Search for the cell housing the specified text and yield its (X, Y) center coordinate. 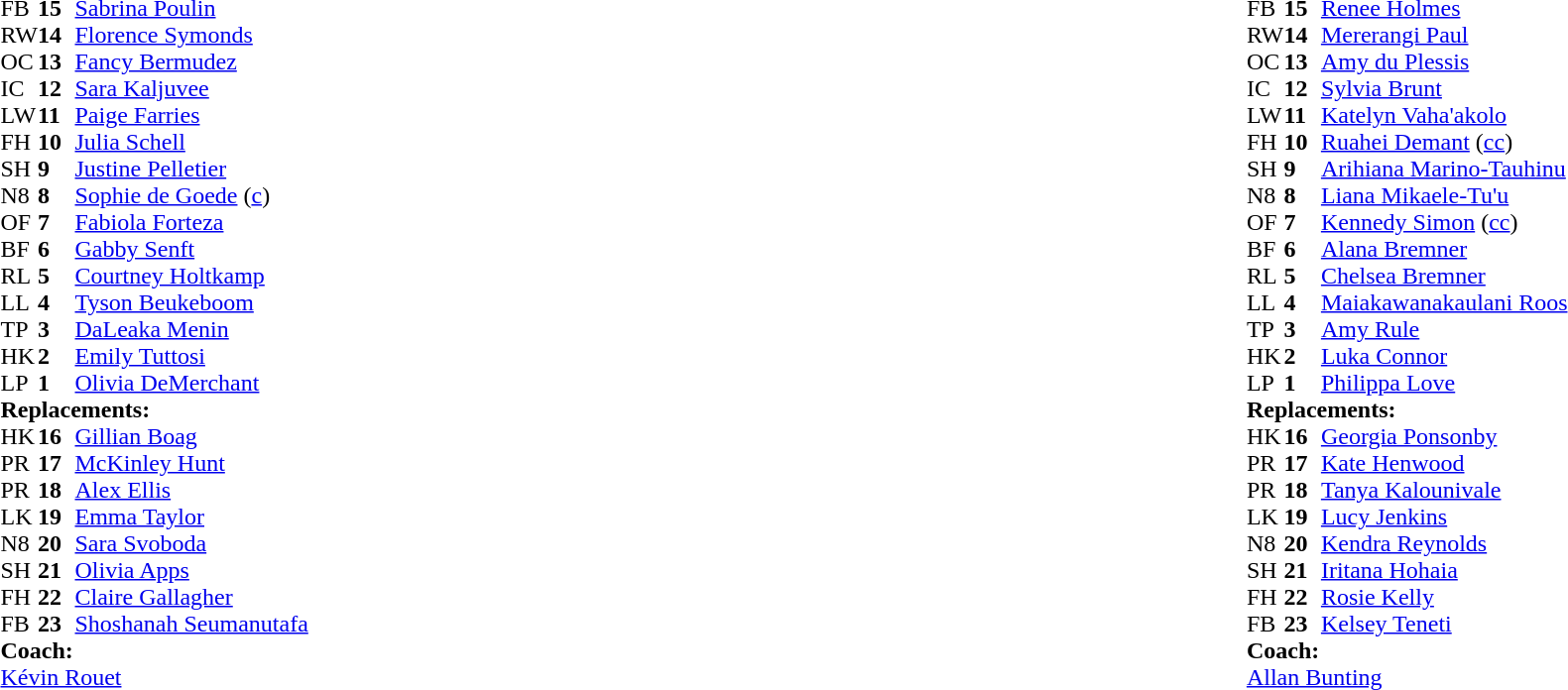
Julia Schell (192, 143)
Chelsea Bremner (1444, 276)
Amy du Plessis (1444, 61)
Emily Tuttosi (192, 357)
McKinley Hunt (192, 464)
Fabiola Forteza (192, 222)
Courtney Holtkamp (192, 276)
Alana Bremner (1444, 250)
Tyson Beukeboom (192, 303)
Gabby Senft (192, 250)
Arihiana Marino-Tauhinu (1444, 169)
Florence Symonds (192, 36)
Tanya Kalounivale (1444, 490)
Kendra Reynolds (1444, 543)
Iritana Hohaia (1444, 571)
Fancy Bermudez (192, 61)
Alex Ellis (192, 490)
Kennedy Simon (cc) (1444, 222)
Liana Mikaele-Tu'u (1444, 196)
Sara Kaljuvee (192, 89)
Justine Pelletier (192, 169)
Georgia Ponsonby (1444, 436)
Ruahei Demant (cc) (1444, 143)
Kate Henwood (1444, 464)
Rosie Kelly (1444, 597)
Shoshanah Seumanutafa (192, 625)
Claire Gallagher (192, 597)
Olivia DeMerchant (192, 383)
Katelyn Vaha'akolo (1444, 115)
Paige Farries (192, 115)
Philippa Love (1444, 383)
Gillian Boag (192, 436)
Olivia Apps (192, 571)
Emma Taylor (192, 517)
DaLeaka Menin (192, 329)
Sara Svoboda (192, 543)
Sophie de Goede (c) (192, 196)
Lucy Jenkins (1444, 517)
Luka Connor (1444, 357)
Mererangi Paul (1444, 36)
Maiakawanakaulani Roos (1444, 303)
Sylvia Brunt (1444, 89)
Kelsey Teneti (1444, 625)
Amy Rule (1444, 329)
